Find where the given text appears and provide that cell's center as (x, y) coordinate. 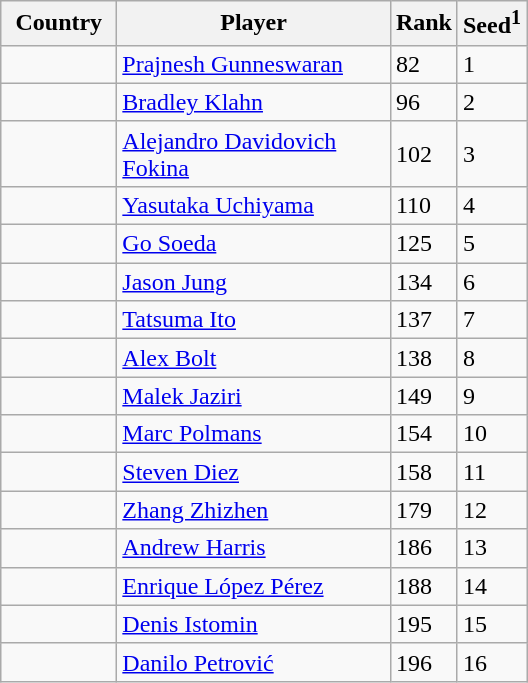
Seed1 (492, 24)
5 (492, 244)
154 (424, 434)
13 (492, 548)
Jason Jung (254, 282)
Player (254, 24)
Steven Diez (254, 472)
137 (424, 320)
2 (492, 102)
102 (424, 154)
Danilo Petrović (254, 662)
110 (424, 205)
Bradley Klahn (254, 102)
158 (424, 472)
7 (492, 320)
Enrique López Pérez (254, 586)
196 (424, 662)
9 (492, 396)
Andrew Harris (254, 548)
3 (492, 154)
Alejandro Davidovich Fokina (254, 154)
179 (424, 510)
Rank (424, 24)
149 (424, 396)
16 (492, 662)
10 (492, 434)
12 (492, 510)
4 (492, 205)
Yasutaka Uchiyama (254, 205)
Marc Polmans (254, 434)
125 (424, 244)
82 (424, 64)
96 (424, 102)
Go Soeda (254, 244)
Prajnesh Gunneswaran (254, 64)
188 (424, 586)
Denis Istomin (254, 624)
138 (424, 358)
186 (424, 548)
Country (59, 24)
11 (492, 472)
14 (492, 586)
1 (492, 64)
Alex Bolt (254, 358)
Zhang Zhizhen (254, 510)
134 (424, 282)
Malek Jaziri (254, 396)
195 (424, 624)
Tatsuma Ito (254, 320)
15 (492, 624)
6 (492, 282)
8 (492, 358)
